For the text-containing cell, return its midpoint in [x, y] coordinate format. 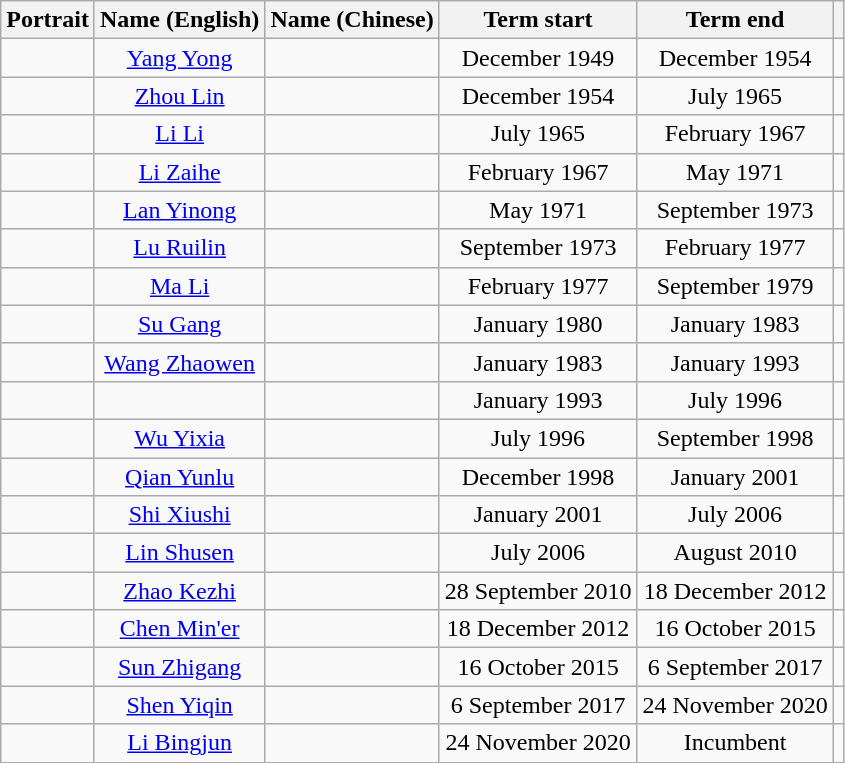
Lin Shusen [179, 553]
Su Gang [179, 324]
January 1980 [538, 324]
Lu Ruilin [179, 248]
August 2010 [735, 553]
28 September 2010 [538, 591]
Li Li [179, 134]
Wu Yixia [179, 438]
Name (Chinese) [352, 20]
Term start [538, 20]
Li Zaihe [179, 172]
Lan Yinong [179, 210]
Portrait [48, 20]
Li Bingjun [179, 743]
December 1949 [538, 58]
Qian Yunlu [179, 477]
Yang Yong [179, 58]
Zhou Lin [179, 96]
Incumbent [735, 743]
Name (English) [179, 20]
Shen Yiqin [179, 705]
Ma Li [179, 286]
Sun Zhigang [179, 667]
Wang Zhaowen [179, 362]
December 1998 [538, 477]
September 1979 [735, 286]
Shi Xiushi [179, 515]
Term end [735, 20]
Zhao Kezhi [179, 591]
Chen Min'er [179, 629]
September 1998 [735, 438]
